Find where the given text appears and provide that cell's center as [x, y] coordinate. 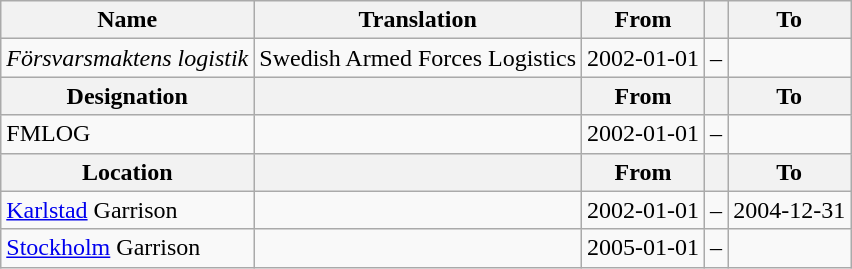
Swedish Armed Forces Logistics [418, 58]
Designation [128, 96]
2004-12-31 [790, 210]
FMLOG [128, 134]
Translation [418, 20]
Försvarsmaktens logistik [128, 58]
Name [128, 20]
2005-01-01 [644, 248]
Stockholm Garrison [128, 248]
Karlstad Garrison [128, 210]
Location [128, 172]
